Identify which cell holds the provided text, then report its (x, y) central coordinate. 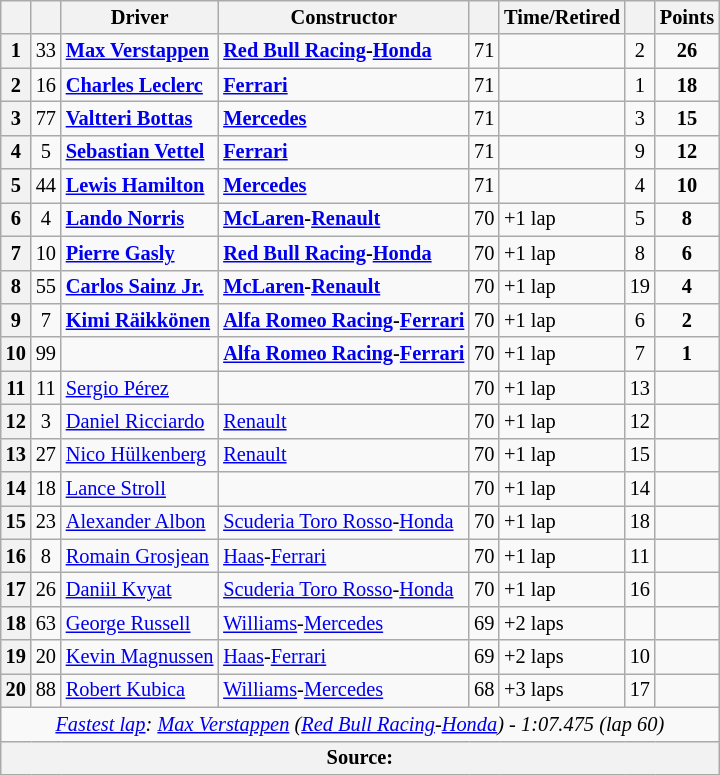
Sebastian Vettel (140, 152)
77 (46, 118)
Romain Grosjean (140, 556)
Daniil Kvyat (140, 589)
Valtteri Bottas (140, 118)
Nico Hülkenberg (140, 455)
Points (687, 17)
88 (46, 690)
99 (46, 354)
Fastest lap: Max Verstappen (Red Bull Racing-Honda) - 1:07.475 (lap 60) (360, 724)
Lewis Hamilton (140, 186)
27 (46, 455)
Daniel Ricciardo (140, 421)
Max Verstappen (140, 51)
Kimi Räikkönen (140, 320)
63 (46, 623)
Charles Leclerc (140, 85)
33 (46, 51)
Carlos Sainz Jr. (140, 287)
Driver (140, 17)
George Russell (140, 623)
Kevin Magnussen (140, 657)
23 (46, 522)
Source: (360, 758)
Lance Stroll (140, 489)
68 (484, 690)
Pierre Gasly (140, 253)
Constructor (344, 17)
44 (46, 186)
Alexander Albon (140, 522)
Time/Retired (562, 17)
Sergio Pérez (140, 388)
Lando Norris (140, 219)
+3 laps (562, 690)
Robert Kubica (140, 690)
55 (46, 287)
